Detect which cell encompasses the target text, then output its (X, Y) center coordinate. 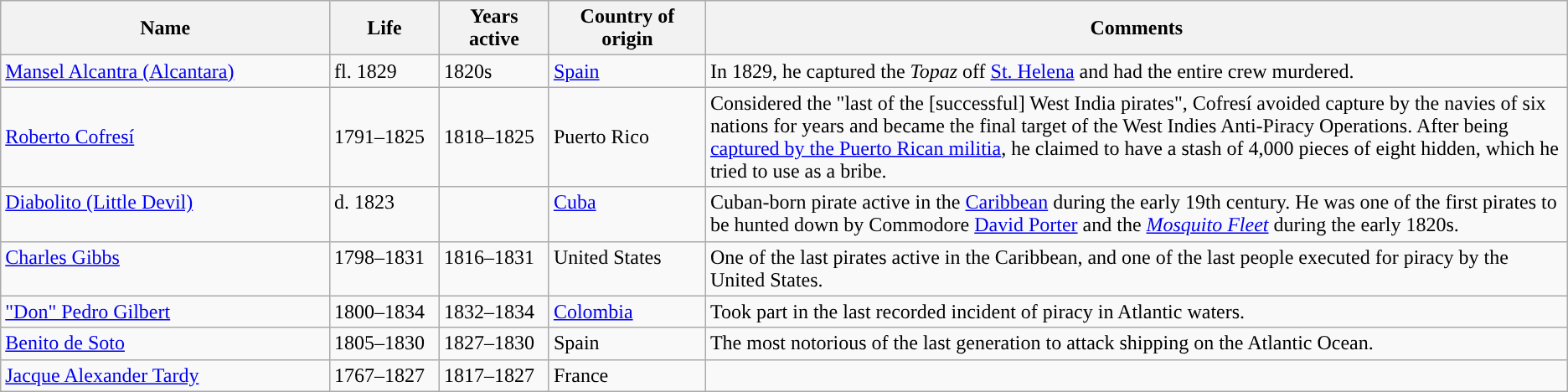
1818–1825 (494, 137)
Took part in the last recorded incident of piracy in Atlantic waters. (1136, 312)
Benito de Soto (166, 343)
France (627, 375)
Colombia (627, 312)
1805–1830 (385, 343)
One of the last pirates active in the Caribbean, and one of the last people executed for piracy by the United States. (1136, 268)
Life (385, 28)
1800–1834 (385, 312)
United States (627, 268)
Name (166, 28)
Comments (1136, 28)
d. 1823 (385, 214)
Cuba (627, 214)
1820s (494, 71)
Puerto Rico (627, 137)
Years active (494, 28)
Country of origin (627, 28)
"Don" Pedro Gilbert (166, 312)
1791–1825 (385, 137)
fl. 1829 (385, 71)
1817–1827 (494, 375)
1767–1827 (385, 375)
Mansel Alcantra (Alcantara) (166, 71)
1816–1831 (494, 268)
1832–1834 (494, 312)
Charles Gibbs (166, 268)
1798–1831 (385, 268)
Diabolito (Little Devil) (166, 214)
1827–1830 (494, 343)
The most notorious of the last generation to attack shipping on the Atlantic Ocean. (1136, 343)
Roberto Cofresí (166, 137)
Jacque Alexander Tardy (166, 375)
In 1829, he captured the Topaz off St. Helena and had the entire crew murdered. (1136, 71)
